Extract the [x, y] coordinate from the center of the cell holding the provided text.  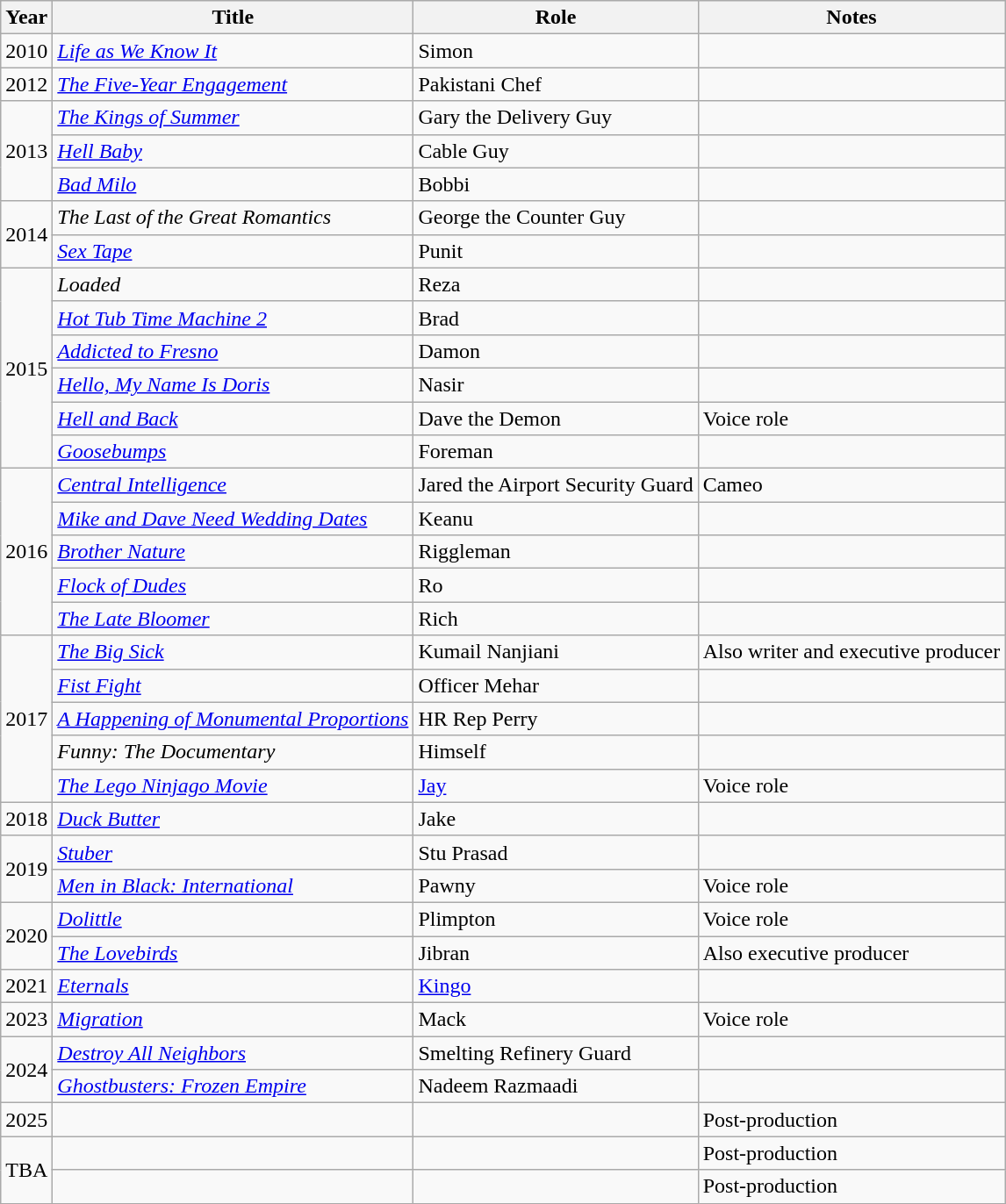
Fist Fight [234, 685]
The Lego Ninjago Movie [234, 785]
2012 [26, 84]
Jared the Airport Security Guard [556, 485]
The Five-Year Engagement [234, 84]
The Lovebirds [234, 952]
Year [26, 18]
Migration [234, 1020]
Duck Butter [234, 819]
Nadeem Razmaadi [556, 1086]
2023 [26, 1020]
Cameo [852, 485]
Jibran [556, 952]
Hell Baby [234, 151]
Mack [556, 1020]
Destroy All Neighbors [234, 1053]
Foreman [556, 452]
Pakistani Chef [556, 84]
The Big Sick [234, 652]
Dave the Demon [556, 419]
Loaded [234, 284]
Keanu [556, 519]
Sex Tape [234, 251]
2015 [26, 368]
Stuber [234, 852]
Ro [556, 585]
Punit [556, 251]
The Late Bloomer [234, 619]
Hot Tub Time Machine 2 [234, 318]
Life as We Know It [234, 51]
Also executive producer [852, 952]
The Kings of Summer [234, 118]
2010 [26, 51]
Addicted to Fresno [234, 351]
Rich [556, 619]
Damon [556, 351]
2014 [26, 234]
Stu Prasad [556, 852]
Bobbi [556, 184]
Reza [556, 284]
Bad Milo [234, 184]
2025 [26, 1120]
Also writer and executive producer [852, 652]
TBA [26, 1170]
Title [234, 18]
Brad [556, 318]
Men in Black: International [234, 885]
HR Rep Perry [556, 719]
Goosebumps [234, 452]
A Happening of Monumental Proportions [234, 719]
2016 [26, 552]
Hello, My Name Is Doris [234, 384]
Cable Guy [556, 151]
2024 [26, 1070]
2018 [26, 819]
2020 [26, 935]
Kumail Nanjiani [556, 652]
George the Counter Guy [556, 218]
Simon [556, 51]
Jake [556, 819]
2017 [26, 719]
Dolittle [234, 919]
Brother Nature [234, 552]
Pawny [556, 885]
Smelting Refinery Guard [556, 1053]
Kingo [556, 986]
Central Intelligence [234, 485]
Funny: The Documentary [234, 752]
Nasir [556, 384]
Mike and Dave Need Wedding Dates [234, 519]
Eternals [234, 986]
Hell and Back [234, 419]
Riggleman [556, 552]
Officer Mehar [556, 685]
Notes [852, 18]
2021 [26, 986]
Ghostbusters: Frozen Empire [234, 1086]
Gary the Delivery Guy [556, 118]
Himself [556, 752]
2013 [26, 151]
Flock of Dudes [234, 585]
Plimpton [556, 919]
2019 [26, 869]
The Last of the Great Romantics [234, 218]
Role [556, 18]
Jay [556, 785]
